Search for the cell housing the specified text and yield its [X, Y] center coordinate. 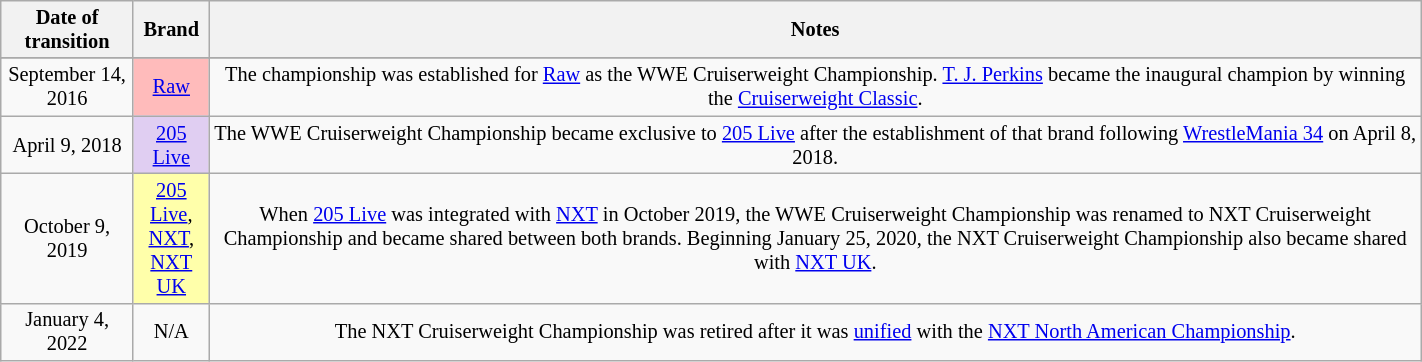
Notes [815, 29]
Brand [171, 29]
October 9, 2019 [68, 238]
Date of transition [68, 29]
April 9, 2018 [68, 145]
September 14, 2016 [68, 87]
205 Live,NXT,NXT UK [171, 238]
N/A [171, 332]
The WWE Cruiserweight Championship became exclusive to 205 Live after the establishment of that brand following WrestleMania 34 on April 8, 2018. [815, 145]
The NXT Cruiserweight Championship was retired after it was unified with the NXT North American Championship. [815, 332]
January 4, 2022 [68, 332]
205 Live [171, 145]
Raw [171, 87]
